Locate the cell with the specified text and output its (X, Y) center coordinate. 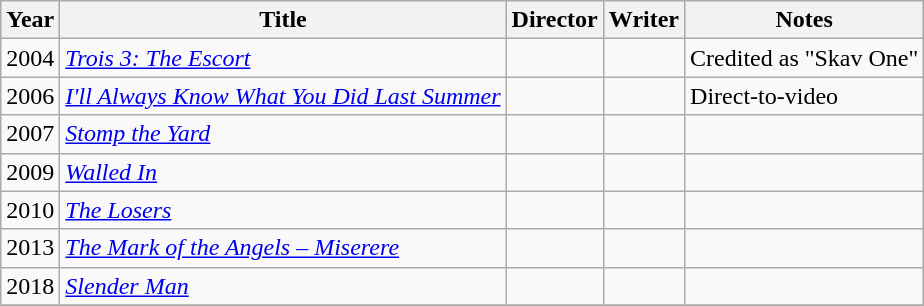
Stomp the Yard (283, 134)
Credited as "Skav One" (804, 58)
2010 (30, 210)
Notes (804, 20)
2018 (30, 286)
Director (554, 20)
The Mark of the Angels – Miserere (283, 248)
The Losers (283, 210)
Writer (644, 20)
2013 (30, 248)
Walled In (283, 172)
Slender Man (283, 286)
2004 (30, 58)
2009 (30, 172)
Direct-to-video (804, 96)
Year (30, 20)
I'll Always Know What You Did Last Summer (283, 96)
Title (283, 20)
2007 (30, 134)
Trois 3: The Escort (283, 58)
2006 (30, 96)
